Detect which cell encompasses the target text, then output its [X, Y] center coordinate. 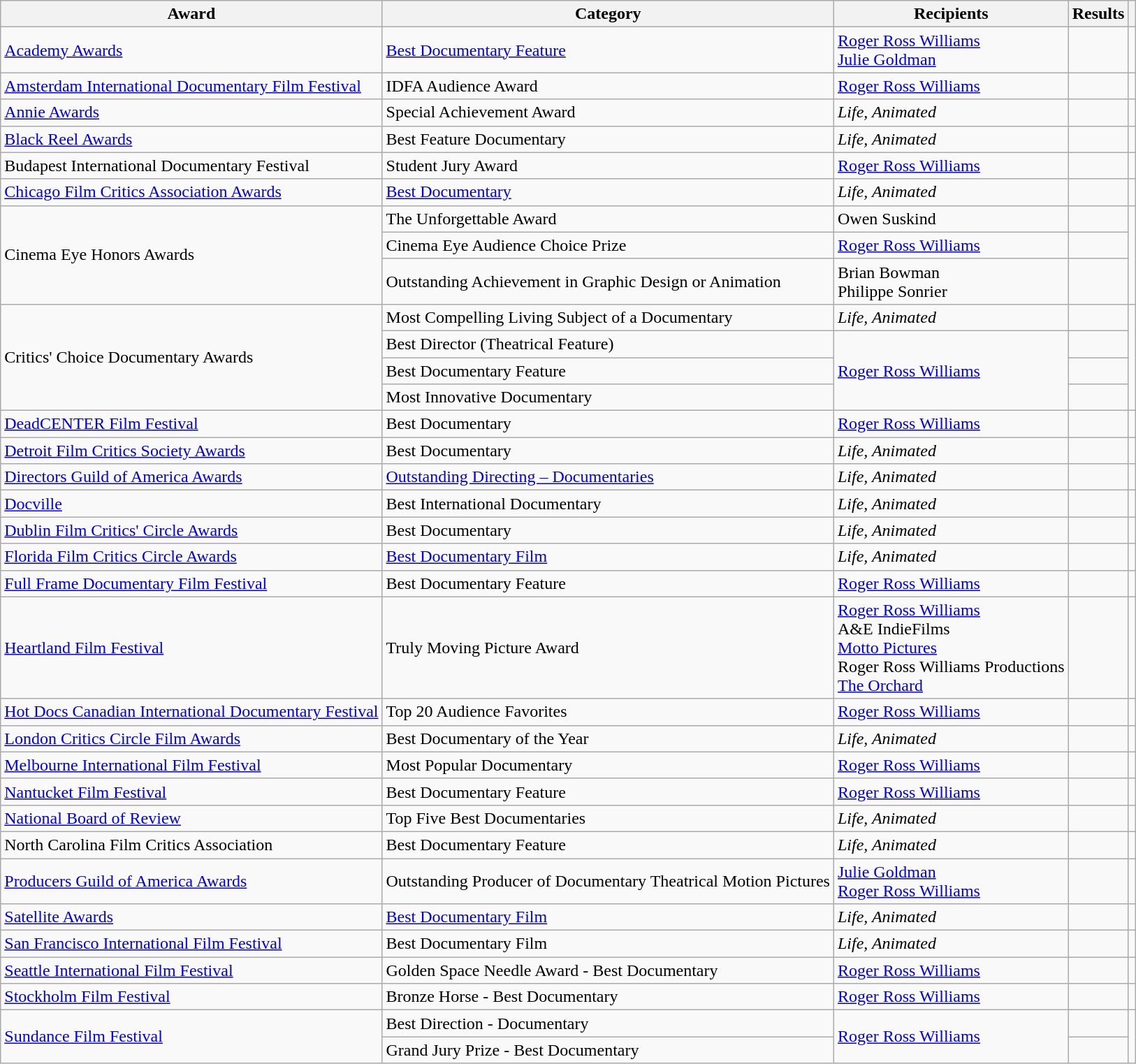
Best Feature Documentary [608, 139]
Detroit Film Critics Society Awards [191, 451]
The Unforgettable Award [608, 219]
Truly Moving Picture Award [608, 648]
Special Achievement Award [608, 112]
Student Jury Award [608, 166]
National Board of Review [191, 818]
Owen Suskind [951, 219]
Melbourne International Film Festival [191, 765]
Top 20 Audience Favorites [608, 712]
Nantucket Film Festival [191, 792]
Annie Awards [191, 112]
Producers Guild of America Awards [191, 880]
Outstanding Directing – Documentaries [608, 477]
Cinema Eye Honors Awards [191, 254]
Results [1098, 14]
San Francisco International Film Festival [191, 944]
Sundance Film Festival [191, 1037]
DeadCENTER Film Festival [191, 424]
Academy Awards [191, 50]
Seattle International Film Festival [191, 970]
Best Director (Theatrical Feature) [608, 344]
Most Popular Documentary [608, 765]
Directors Guild of America Awards [191, 477]
Cinema Eye Audience Choice Prize [608, 245]
Stockholm Film Festival [191, 997]
Roger Ross WilliamsJulie Goldman [951, 50]
Brian BowmanPhilippe Sonrier [951, 281]
Full Frame Documentary Film Festival [191, 583]
IDFA Audience Award [608, 86]
Florida Film Critics Circle Awards [191, 557]
Critics' Choice Documentary Awards [191, 357]
Budapest International Documentary Festival [191, 166]
Docville [191, 504]
North Carolina Film Critics Association [191, 845]
Chicago Film Critics Association Awards [191, 192]
Roger Ross WilliamsA&E IndieFilms Motto PicturesRoger Ross Williams Productions The Orchard [951, 648]
Top Five Best Documentaries [608, 818]
Satellite Awards [191, 917]
Best Direction - Documentary [608, 1023]
Most Compelling Living Subject of a Documentary [608, 317]
Amsterdam International Documentary Film Festival [191, 86]
Heartland Film Festival [191, 648]
Recipients [951, 14]
Best Documentary of the Year [608, 738]
London Critics Circle Film Awards [191, 738]
Best International Documentary [608, 504]
Dublin Film Critics' Circle Awards [191, 530]
Award [191, 14]
Bronze Horse - Best Documentary [608, 997]
Outstanding Achievement in Graphic Design or Animation [608, 281]
Outstanding Producer of Documentary Theatrical Motion Pictures [608, 880]
Category [608, 14]
Black Reel Awards [191, 139]
Golden Space Needle Award - Best Documentary [608, 970]
Grand Jury Prize - Best Documentary [608, 1050]
Most Innovative Documentary [608, 398]
Julie GoldmanRoger Ross Williams [951, 880]
Hot Docs Canadian International Documentary Festival [191, 712]
